For the text-containing cell, return its midpoint in [x, y] coordinate format. 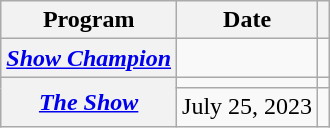
July 25, 2023 [248, 107]
Program [89, 20]
The Show [89, 102]
Show Champion [89, 58]
Date [248, 20]
